Identify which cell holds the provided text, then report its (X, Y) central coordinate. 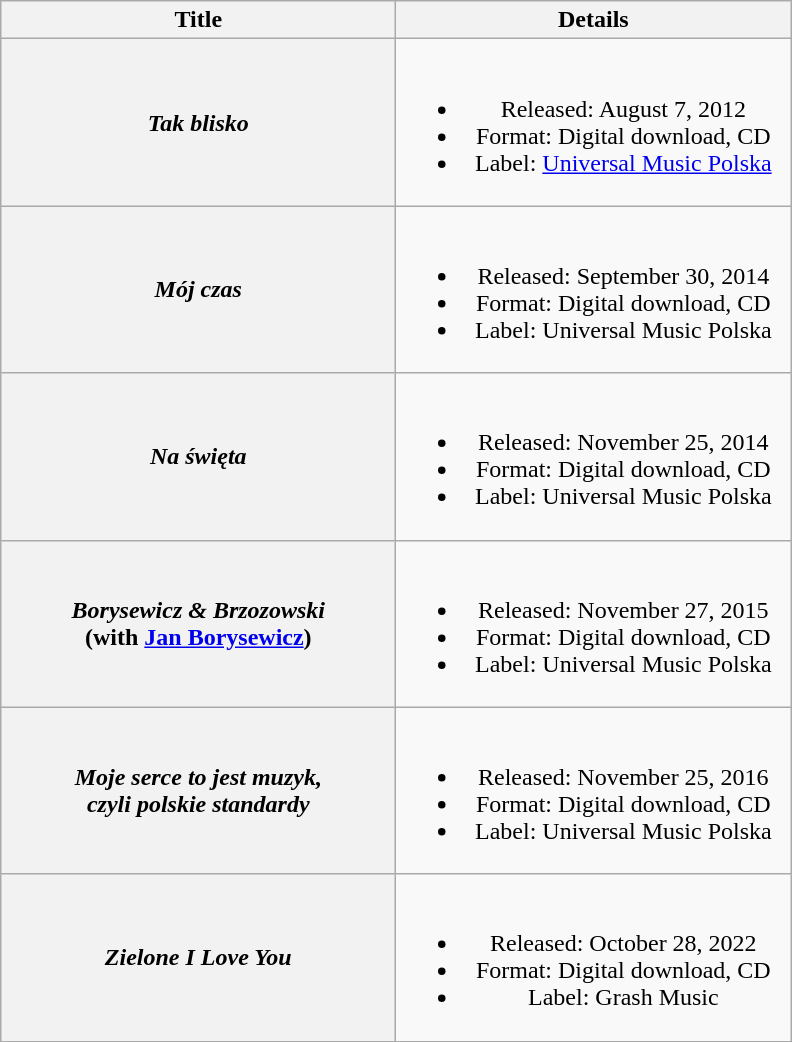
Details (594, 20)
Borysewicz & Brzozowski(with Jan Borysewicz) (198, 624)
Released: November 25, 2016Format: Digital download, CDLabel: Universal Music Polska (594, 790)
Released: October 28, 2022Format: Digital download, CDLabel: Grash Music (594, 958)
Released: November 27, 2015Format: Digital download, CDLabel: Universal Music Polska (594, 624)
Released: August 7, 2012Format: Digital download, CDLabel: Universal Music Polska (594, 122)
Released: November 25, 2014Format: Digital download, CDLabel: Universal Music Polska (594, 456)
Title (198, 20)
Tak blisko (198, 122)
Released: September 30, 2014Format: Digital download, CDLabel: Universal Music Polska (594, 290)
Na święta (198, 456)
Mój czas (198, 290)
Moje serce to jest muzyk,czyli polskie standardy (198, 790)
Zielone I Love You (198, 958)
